Capture the cell that displays the provided text and extract its (x, y) central coordinate. 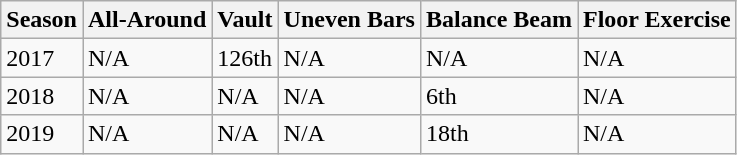
2017 (42, 58)
126th (245, 58)
All-Around (146, 20)
Balance Beam (498, 20)
Season (42, 20)
2018 (42, 96)
Floor Exercise (658, 20)
Uneven Bars (349, 20)
18th (498, 134)
Vault (245, 20)
2019 (42, 134)
6th (498, 96)
